For the text-containing cell, return its midpoint in (X, Y) coordinate format. 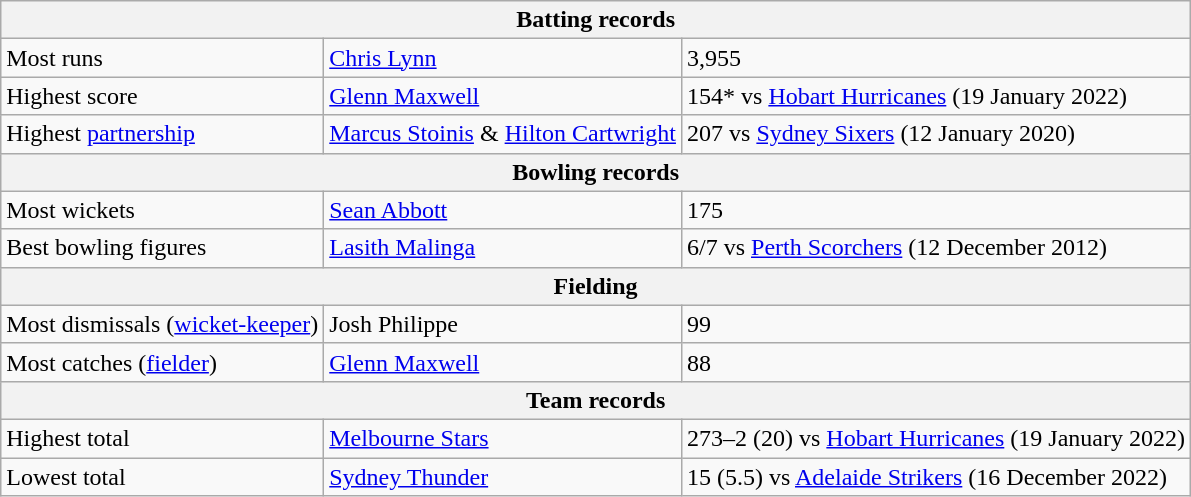
Lowest total (162, 477)
Highest total (162, 438)
154* vs Hobart Hurricanes (19 January 2022) (936, 96)
Most dismissals (wicket-keeper) (162, 324)
3,955 (936, 58)
15 (5.5) vs Adelaide Strikers (16 December 2022) (936, 477)
Josh Philippe (503, 324)
Chris Lynn (503, 58)
88 (936, 362)
Sean Abbott (503, 210)
Highest partnership (162, 134)
Most wickets (162, 210)
Fielding (596, 286)
Best bowling figures (162, 248)
Most runs (162, 58)
175 (936, 210)
6/7 vs Perth Scorchers (12 December 2012) (936, 248)
Lasith Malinga (503, 248)
99 (936, 324)
Highest score (162, 96)
Melbourne Stars (503, 438)
Sydney Thunder (503, 477)
273–2 (20) vs Hobart Hurricanes (19 January 2022) (936, 438)
207 vs Sydney Sixers (12 January 2020) (936, 134)
Marcus Stoinis & Hilton Cartwright (503, 134)
Team records (596, 400)
Most catches (fielder) (162, 362)
Bowling records (596, 172)
Batting records (596, 20)
